Identify which cell holds the provided text, then report its (X, Y) central coordinate. 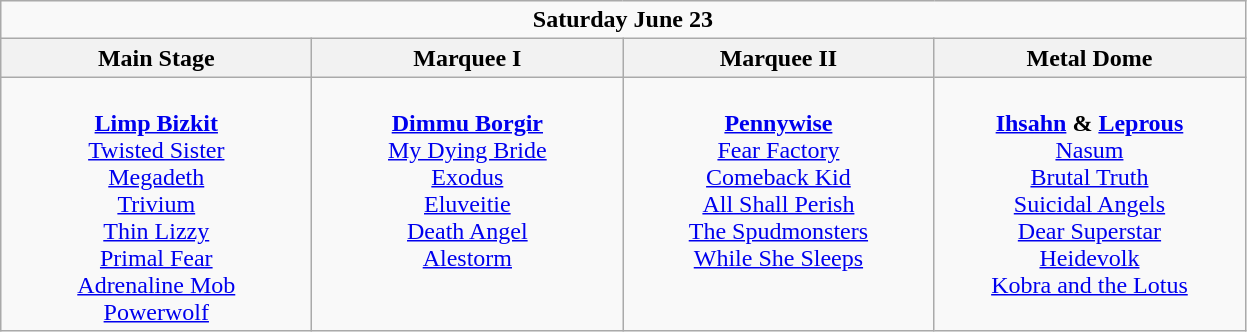
Marquee II (778, 58)
Dimmu Borgir My Dying Bride Exodus Eluveitie Death Angel Alestorm (468, 204)
Marquee I (468, 58)
Metal Dome (1090, 58)
Limp Bizkit Twisted Sister Megadeth Trivium Thin Lizzy Primal Fear Adrenaline Mob Powerwolf (156, 204)
Pennywise Fear Factory Comeback Kid All Shall Perish The Spudmonsters While She Sleeps (778, 204)
Ihsahn & Leprous Nasum Brutal Truth Suicidal Angels Dear Superstar Heidevolk Kobra and the Lotus (1090, 204)
Saturday June 23 (623, 20)
Main Stage (156, 58)
